Scan for the cell matching the given text and deliver its (X, Y) coordinate at center. 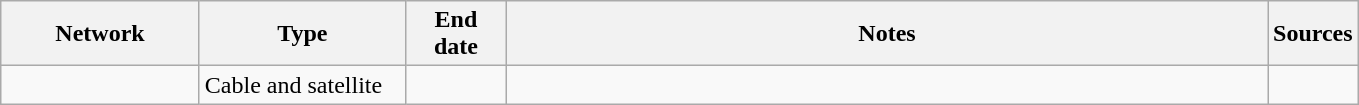
Sources (1314, 34)
Notes (886, 34)
Cable and satellite (302, 85)
End date (456, 34)
Network (100, 34)
Type (302, 34)
